Locate the cell with the specified text and output its (X, Y) center coordinate. 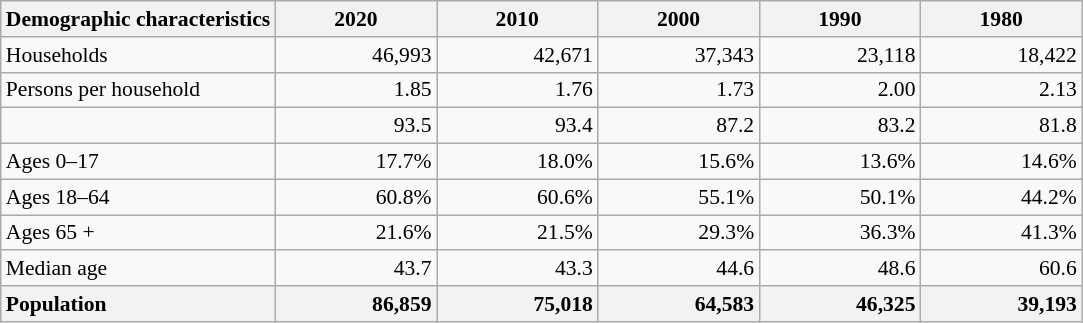
50.1% (840, 197)
18.0% (518, 162)
93.5 (356, 126)
23,118 (840, 55)
Population (138, 304)
93.4 (518, 126)
55.1% (678, 197)
60.6 (1002, 269)
41.3% (1002, 233)
43.3 (518, 269)
42,671 (518, 55)
44.6 (678, 269)
14.6% (1002, 162)
75,018 (518, 304)
60.8% (356, 197)
2000 (678, 19)
Median age (138, 269)
21.6% (356, 233)
13.6% (840, 162)
46,993 (356, 55)
17.7% (356, 162)
46,325 (840, 304)
39,193 (1002, 304)
87.2 (678, 126)
2020 (356, 19)
86,859 (356, 304)
1.76 (518, 90)
29.3% (678, 233)
Households (138, 55)
Ages 18–64 (138, 197)
1.73 (678, 90)
1990 (840, 19)
2010 (518, 19)
83.2 (840, 126)
2.00 (840, 90)
36.3% (840, 233)
43.7 (356, 269)
18,422 (1002, 55)
48.6 (840, 269)
Demographic characteristics (138, 19)
64,583 (678, 304)
1980 (1002, 19)
81.8 (1002, 126)
Persons per household (138, 90)
2.13 (1002, 90)
Ages 0–17 (138, 162)
21.5% (518, 233)
1.85 (356, 90)
15.6% (678, 162)
37,343 (678, 55)
60.6% (518, 197)
Ages 65 + (138, 233)
44.2% (1002, 197)
